Scan for the cell matching the given text and deliver its [X, Y] coordinate at center. 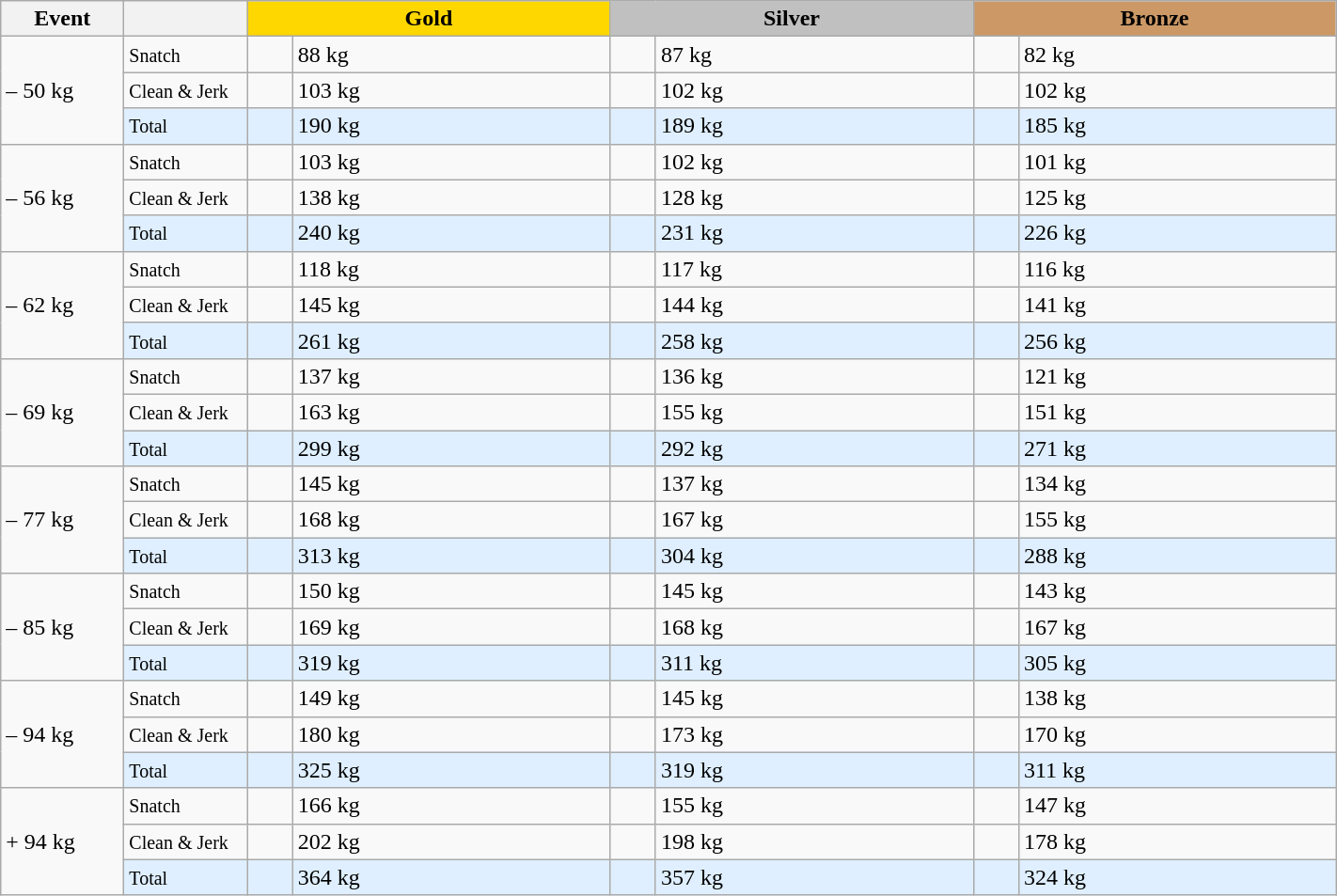
170 kg [1177, 734]
150 kg [451, 591]
288 kg [1177, 556]
226 kg [1177, 233]
Gold [429, 19]
147 kg [1177, 806]
121 kg [1177, 376]
292 kg [814, 448]
149 kg [451, 699]
324 kg [1177, 877]
189 kg [814, 126]
256 kg [1177, 340]
– 77 kg [62, 520]
– 69 kg [62, 412]
116 kg [1177, 269]
– 50 kg [62, 90]
125 kg [1177, 197]
240 kg [451, 233]
128 kg [814, 197]
– 94 kg [62, 734]
Bronze [1155, 19]
– 62 kg [62, 305]
180 kg [451, 734]
357 kg [814, 877]
134 kg [1177, 484]
141 kg [1177, 305]
198 kg [814, 841]
305 kg [1177, 663]
87 kg [814, 55]
151 kg [1177, 412]
299 kg [451, 448]
258 kg [814, 340]
+ 94 kg [62, 841]
117 kg [814, 269]
271 kg [1177, 448]
101 kg [1177, 162]
– 56 kg [62, 197]
261 kg [451, 340]
173 kg [814, 734]
144 kg [814, 305]
364 kg [451, 877]
169 kg [451, 627]
313 kg [451, 556]
– 85 kg [62, 627]
166 kg [451, 806]
185 kg [1177, 126]
178 kg [1177, 841]
82 kg [1177, 55]
325 kg [451, 770]
231 kg [814, 233]
Silver [792, 19]
143 kg [1177, 591]
304 kg [814, 556]
136 kg [814, 376]
163 kg [451, 412]
118 kg [451, 269]
202 kg [451, 841]
190 kg [451, 126]
88 kg [451, 55]
Event [62, 19]
